For the text-containing cell, return its midpoint in (x, y) coordinate format. 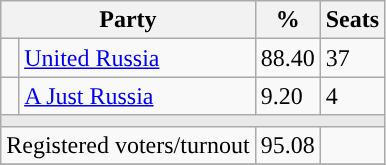
9.20 (288, 96)
4 (352, 96)
Seats (352, 20)
% (288, 20)
37 (352, 58)
88.40 (288, 58)
United Russia (137, 58)
A Just Russia (137, 96)
Party (128, 20)
95.08 (288, 145)
Registered voters/turnout (128, 145)
